For the text-containing cell, return its midpoint in [X, Y] coordinate format. 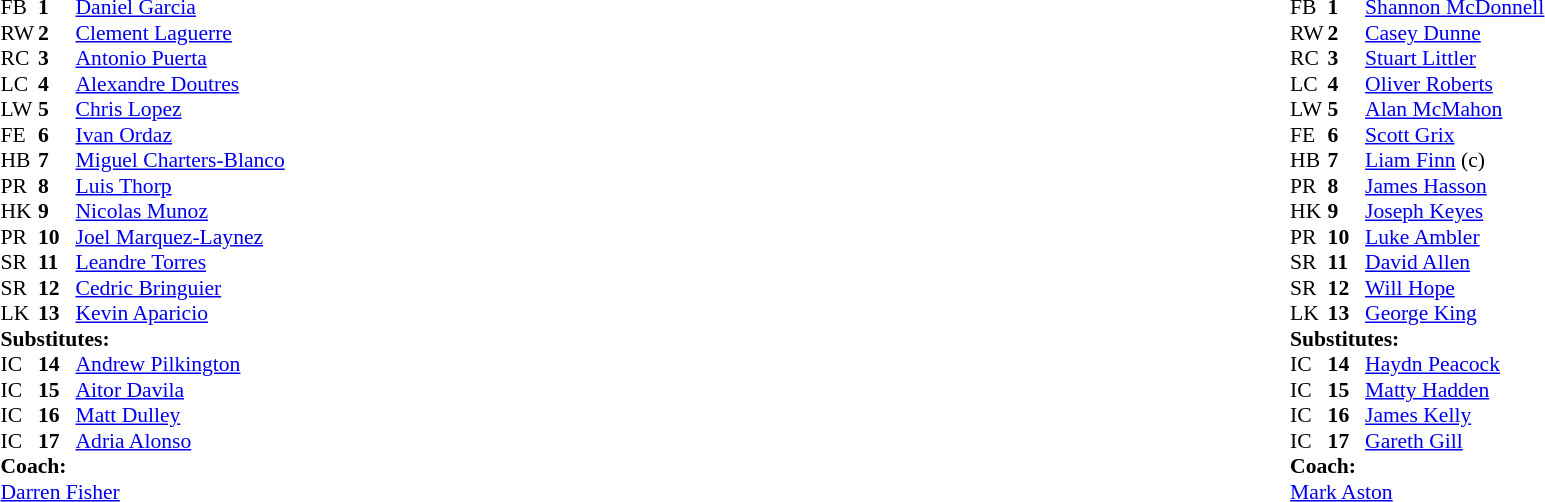
Luke Ambler [1454, 237]
Oliver Roberts [1454, 84]
Luis Thorp [180, 186]
Matt Dulley [180, 415]
Antonio Puerta [180, 59]
Adria Alonso [180, 441]
Casey Dunne [1454, 33]
Kevin Aparicio [180, 313]
Miguel Charters-Blanco [180, 161]
Liam Finn (c) [1454, 161]
Scott Grix [1454, 135]
James Hasson [1454, 186]
Nicolas Munoz [180, 211]
George King [1454, 313]
Joel Marquez-Laynez [180, 237]
Clement Laguerre [180, 33]
Gareth Gill [1454, 441]
Andrew Pilkington [180, 365]
Alexandre Doutres [180, 84]
Will Hope [1454, 288]
Chris Lopez [180, 109]
Joseph Keyes [1454, 211]
Aitor Davila [180, 390]
James Kelly [1454, 415]
Leandre Torres [180, 263]
Stuart Littler [1454, 59]
Cedric Bringuier [180, 288]
Ivan Ordaz [180, 135]
David Allen [1454, 263]
Matty Hadden [1454, 390]
Alan McMahon [1454, 109]
Haydn Peacock [1454, 365]
